Extract the [X, Y] coordinate from the center of the cell holding the provided text.  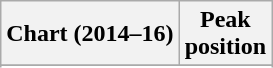
Peakposition [225, 34]
Chart (2014–16) [90, 34]
